Output the (X, Y) coordinate of the center of the cell containing the given text.  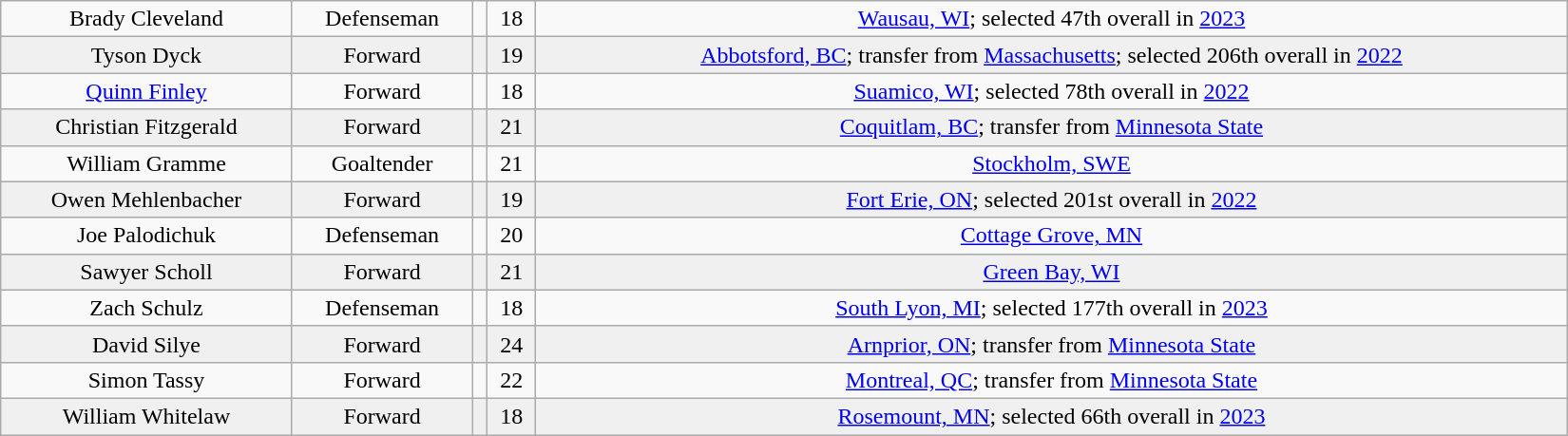
Goaltender (382, 163)
Quinn Finley (146, 91)
William Gramme (146, 163)
20 (511, 236)
South Lyon, MI; selected 177th overall in 2023 (1052, 308)
Green Bay, WI (1052, 272)
Arnprior, ON; transfer from Minnesota State (1052, 344)
Suamico, WI; selected 78th overall in 2022 (1052, 91)
Zach Schulz (146, 308)
Coquitlam, BC; transfer from Minnesota State (1052, 127)
Cottage Grove, MN (1052, 236)
Stockholm, SWE (1052, 163)
Montreal, QC; transfer from Minnesota State (1052, 380)
Owen Mehlenbacher (146, 199)
Simon Tassy (146, 380)
Wausau, WI; selected 47th overall in 2023 (1052, 19)
William Whitelaw (146, 416)
22 (511, 380)
Sawyer Scholl (146, 272)
Tyson Dyck (146, 55)
Joe Palodichuk (146, 236)
Fort Erie, ON; selected 201st overall in 2022 (1052, 199)
24 (511, 344)
David Silye (146, 344)
Rosemount, MN; selected 66th overall in 2023 (1052, 416)
Brady Cleveland (146, 19)
Christian Fitzgerald (146, 127)
Abbotsford, BC; transfer from Massachusetts; selected 206th overall in 2022 (1052, 55)
